Determine the [x, y] coordinate at the center of the cell enclosing the given text.  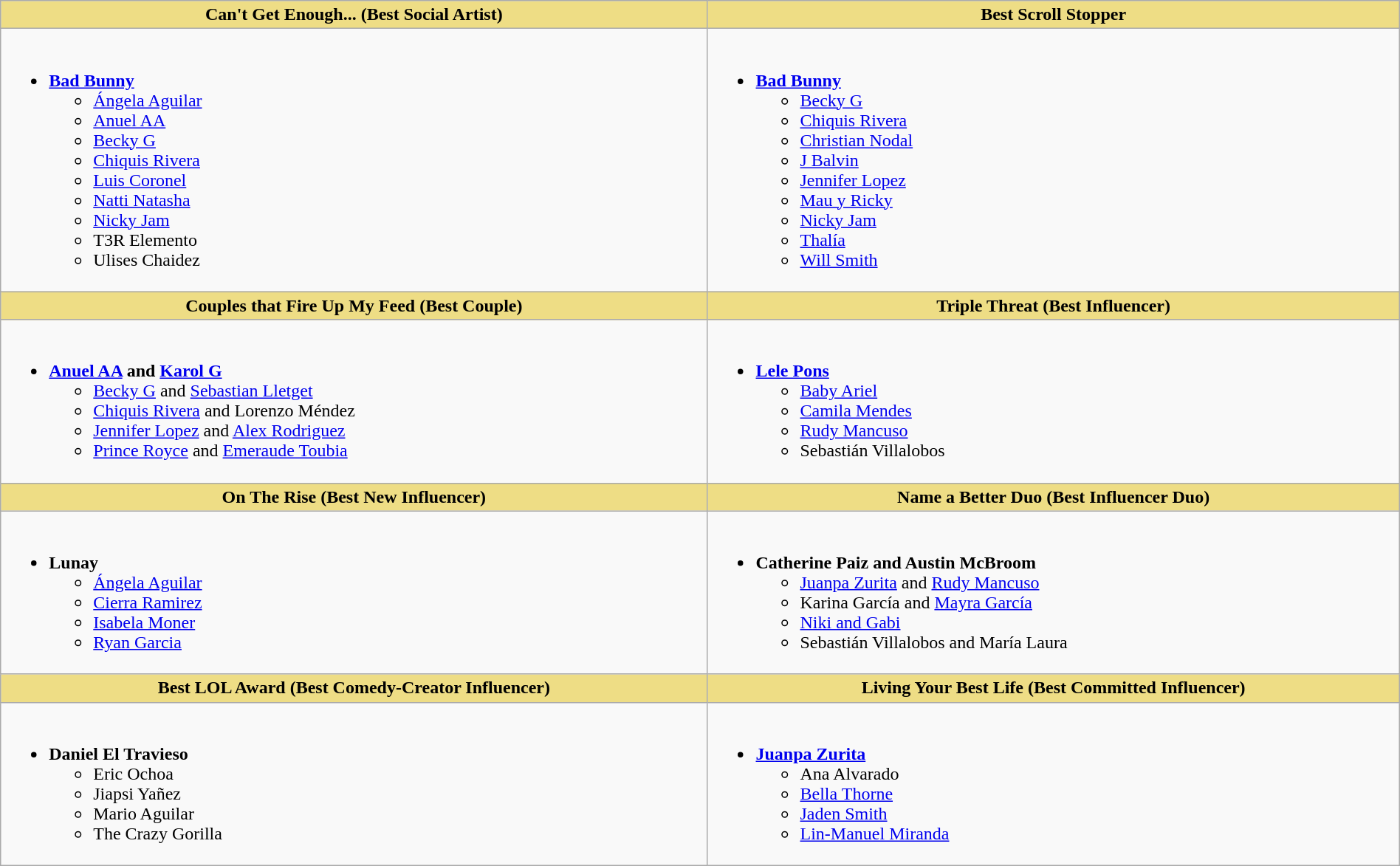
Best Scroll Stopper [1053, 15]
LunayÁngela AguilarCierra RamirezIsabela MonerRyan Garcia [354, 592]
Best LOL Award (Best Comedy-Creator Influencer) [354, 688]
Lele PonsBaby ArielCamila MendesRudy MancusoSebastián Villalobos [1053, 402]
Bad BunnyBecky GChiquis RiveraChristian NodalJ BalvinJennifer LopezMau y RickyNicky JamThalíaWill Smith [1053, 160]
Can't Get Enough... (Best Social Artist) [354, 15]
Daniel El TraviesoEric OchoaJiapsi YañezMario AguilarThe Crazy Gorilla [354, 784]
Couples that Fire Up My Feed (Best Couple) [354, 306]
Triple Threat (Best Influencer) [1053, 306]
Bad BunnyÁngela AguilarAnuel AABecky GChiquis RiveraLuis CoronelNatti NatashaNicky JamT3R ElementoUlises Chaidez [354, 160]
Catherine Paiz and Austin McBroomJuanpa Zurita and Rudy MancusoKarina García and Mayra GarcíaNiki and GabiSebastián Villalobos and María Laura [1053, 592]
Anuel AA and Karol GBecky G and Sebastian LletgetChiquis Rivera and Lorenzo MéndezJennifer Lopez and Alex RodriguezPrince Royce and Emeraude Toubia [354, 402]
Name a Better Duo (Best Influencer Duo) [1053, 497]
Juanpa ZuritaAna AlvaradoBella ThorneJaden SmithLin-Manuel Miranda [1053, 784]
On The Rise (Best New Influencer) [354, 497]
Living Your Best Life (Best Committed Influencer) [1053, 688]
